Scan for the cell matching the given text and deliver its [x, y] coordinate at center. 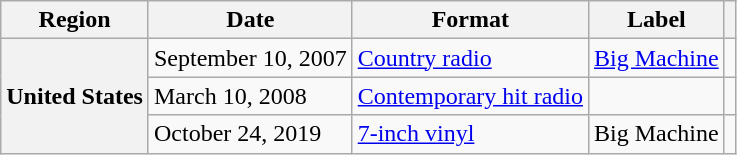
Region [75, 20]
7-inch vinyl [470, 134]
Label [657, 20]
Contemporary hit radio [470, 96]
Country radio [470, 58]
Date [250, 20]
September 10, 2007 [250, 58]
United States [75, 96]
March 10, 2008 [250, 96]
Format [470, 20]
October 24, 2019 [250, 134]
